Return the (X, Y) coordinate for the center point of the cell that contains the specified text.  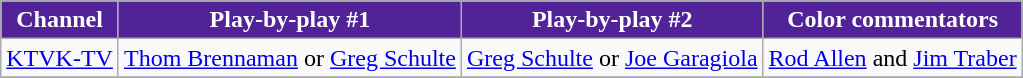
KTVK-TV (60, 58)
Greg Schulte or Joe Garagiola (612, 58)
Color commentators (892, 20)
Play-by-play #2 (612, 20)
Thom Brennaman or Greg Schulte (290, 58)
Play-by-play #1 (290, 20)
Rod Allen and Jim Traber (892, 58)
Channel (60, 20)
